Return (x, y) of the center of cell containing provided text 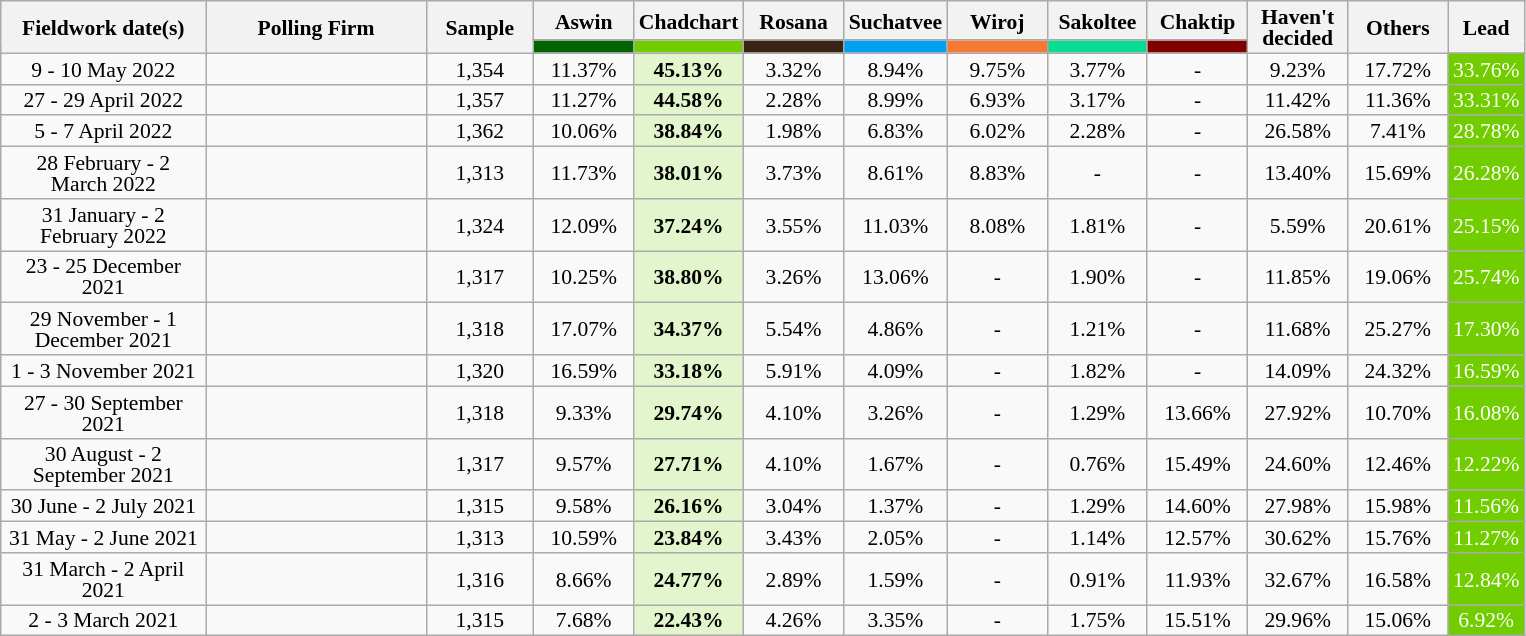
10.59% (584, 538)
5.91% (793, 370)
10.06% (584, 132)
8.61% (896, 173)
2 - 3 March 2021 (104, 620)
3.17% (1097, 100)
1.21% (1097, 329)
12.22% (1486, 464)
1,354 (480, 68)
26.16% (689, 506)
19.06% (1398, 277)
1,320 (480, 370)
31 May - 2 June 2021 (104, 538)
20.61% (1398, 225)
Suchatvee (896, 20)
23 - 25 December 2021 (104, 277)
11.85% (1298, 277)
16.58% (1398, 579)
Sample (480, 27)
2.89% (793, 579)
1.67% (896, 464)
6.02% (997, 132)
12.09% (584, 225)
11.68% (1298, 329)
Others (1398, 27)
8.94% (896, 68)
Chaktip (1197, 20)
9.75% (997, 68)
37.24% (689, 225)
10.70% (1398, 412)
8.99% (896, 100)
31 March - 2 April 2021 (104, 579)
27.92% (1298, 412)
29.74% (689, 412)
5 - 7 April 2022 (104, 132)
22.43% (689, 620)
29.96% (1298, 620)
Chadchart (689, 20)
Lead (1486, 27)
38.84% (689, 132)
25.27% (1398, 329)
30 August - 2 September 2021 (104, 464)
17.30% (1486, 329)
7.68% (584, 620)
17.07% (584, 329)
33.18% (689, 370)
3.35% (896, 620)
7.41% (1398, 132)
3.43% (793, 538)
11.03% (896, 225)
6.92% (1486, 620)
25.15% (1486, 225)
38.01% (689, 173)
1.90% (1097, 277)
15.06% (1398, 620)
1.59% (896, 579)
Fieldwork date(s) (104, 27)
2.05% (896, 538)
1.37% (896, 506)
3.77% (1097, 68)
27 - 29 April 2022 (104, 100)
9.57% (584, 464)
Haven't decided (1298, 27)
12.57% (1197, 538)
1 - 3 November 2021 (104, 370)
34.37% (689, 329)
27 - 30 September 2021 (104, 412)
15.76% (1398, 538)
1,357 (480, 100)
30.62% (1298, 538)
13.66% (1197, 412)
14.09% (1298, 370)
13.40% (1298, 173)
6.93% (997, 100)
15.69% (1398, 173)
3.04% (793, 506)
1.75% (1097, 620)
11.93% (1197, 579)
23.84% (689, 538)
31 January - 2 February 2022 (104, 225)
15.98% (1398, 506)
0.76% (1097, 464)
38.80% (689, 277)
13.06% (896, 277)
26.28% (1486, 173)
11.36% (1398, 100)
27.98% (1298, 506)
12.84% (1486, 579)
1,362 (480, 132)
1.81% (1097, 225)
9 - 10 May 2022 (104, 68)
10.25% (584, 277)
3.73% (793, 173)
9.58% (584, 506)
29 November - 1 December 2021 (104, 329)
25.74% (1486, 277)
Polling Firm (316, 27)
14.60% (1197, 506)
1,324 (480, 225)
1,316 (480, 579)
9.33% (584, 412)
28 February - 2 March 2022 (104, 173)
15.51% (1197, 620)
Rosana (793, 20)
16.08% (1486, 412)
6.83% (896, 132)
45.13% (689, 68)
27.71% (689, 464)
4.26% (793, 620)
8.08% (997, 225)
28.78% (1486, 132)
17.72% (1398, 68)
1.14% (1097, 538)
33.31% (1486, 100)
0.91% (1097, 579)
1.82% (1097, 370)
30 June - 2 July 2021 (104, 506)
11.37% (584, 68)
44.58% (689, 100)
32.67% (1298, 579)
11.56% (1486, 506)
3.55% (793, 225)
4.86% (896, 329)
33.76% (1486, 68)
24.32% (1398, 370)
4.09% (896, 370)
Sakoltee (1097, 20)
1.98% (793, 132)
5.59% (1298, 225)
24.60% (1298, 464)
11.42% (1298, 100)
5.54% (793, 329)
Aswin (584, 20)
24.77% (689, 579)
11.73% (584, 173)
15.49% (1197, 464)
Wiroj (997, 20)
3.32% (793, 68)
12.46% (1398, 464)
8.66% (584, 579)
9.23% (1298, 68)
8.83% (997, 173)
26.58% (1298, 132)
